Detect which cell encompasses the target text, then output its [x, y] center coordinate. 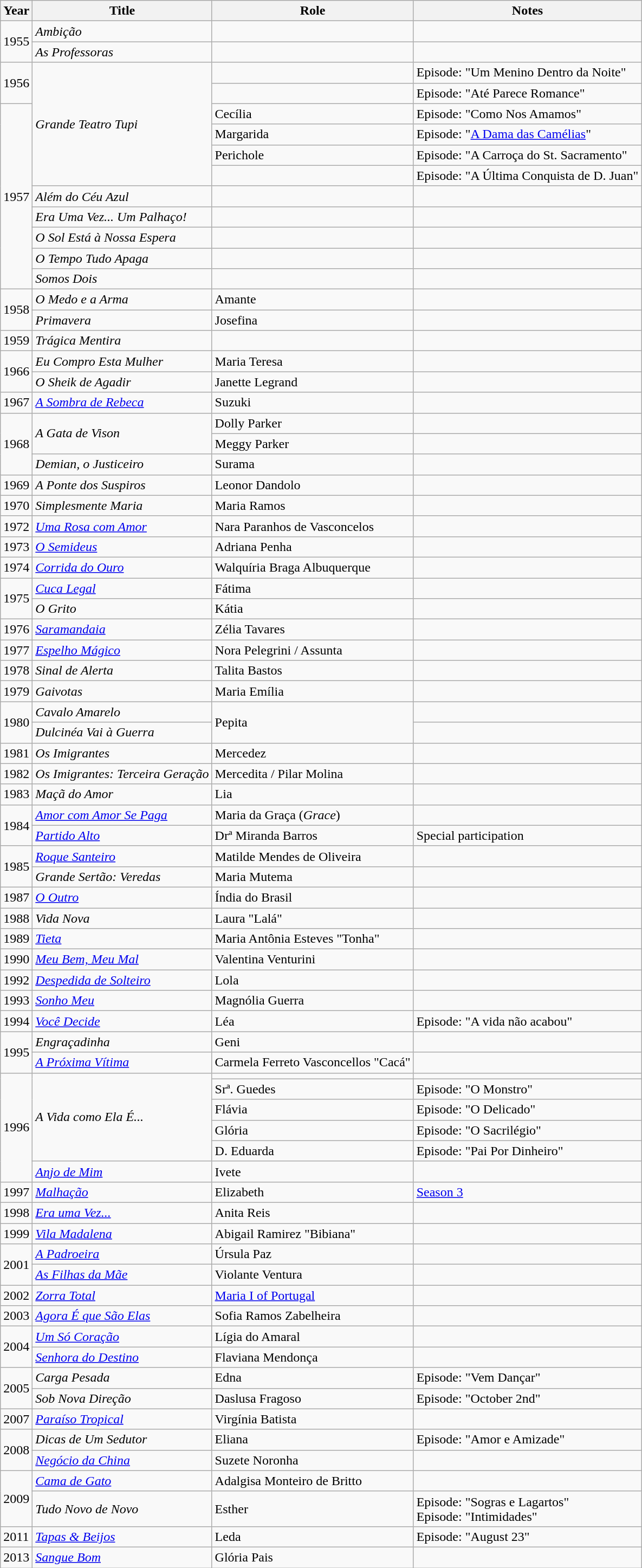
Eliana [313, 1440]
Flaviana Mendonça [313, 1357]
1989 [16, 939]
Flávia [313, 1110]
Fátima [313, 588]
Somos Dois [122, 279]
Year [16, 11]
2005 [16, 1388]
Notes [528, 11]
Ambição [122, 31]
1982 [16, 774]
Demian, o Justiceiro [122, 464]
Leda [313, 1537]
1958 [16, 310]
Glória Pais [313, 1557]
O Medo e a Arma [122, 300]
Corrida do Ouro [122, 567]
O Grito [122, 609]
Saramandaia [122, 630]
Despedida de Solteiro [122, 980]
1975 [16, 598]
Sinal de Alerta [122, 671]
1990 [16, 960]
1969 [16, 485]
Amor com Amor Se Paga [122, 815]
1981 [16, 753]
Tudo Novo de Novo [122, 1508]
Elizabeth [313, 1192]
Matilde Mendes de Oliveira [313, 856]
Laura "Lalá" [313, 918]
Úrsula Paz [313, 1254]
1959 [16, 341]
D. Eduarda [313, 1151]
Cecília [313, 114]
Era Uma Vez... Um Palhaço! [122, 217]
Episode: "Pai Por Dinheiro" [528, 1151]
Carga Pesada [122, 1378]
A Padroeira [122, 1254]
1993 [16, 1001]
Surama [313, 464]
Kátia [313, 609]
Glória [313, 1130]
Maçã do Amor [122, 794]
Paraíso Tropical [122, 1419]
Além do Céu Azul [122, 196]
O Outro [122, 897]
1968 [16, 444]
Trágica Mentira [122, 341]
1956 [16, 83]
1984 [16, 825]
Um Só Coração [122, 1337]
1996 [16, 1127]
1973 [16, 547]
A Próxima Vítima [122, 1062]
1979 [16, 691]
2013 [16, 1557]
Dulcinéa Vai à Guerra [122, 733]
Suzuki [313, 403]
Episode: "O Delicado" [528, 1110]
Dolly Parker [313, 423]
1955 [16, 42]
2007 [16, 1419]
Episode: "Amor e Amizade" [528, 1440]
Maria Emília [313, 691]
Magnólia Guerra [313, 1001]
Maria I of Portugal [313, 1295]
Maria da Graça (Grace) [313, 815]
Leonor Dandolo [313, 485]
Perichole [313, 155]
Lígia do Amaral [313, 1337]
1995 [16, 1052]
Espelho Mágico [122, 650]
Maria Ramos [313, 506]
Índia do Brasil [313, 897]
Episode: "Um Menino Dentro da Noite" [528, 73]
Edna [313, 1378]
Léa [313, 1021]
Episode: "Sogras e Lagartos"Episode: "Intimidades" [528, 1508]
O Sheik de Agadir [122, 382]
Walquíria Braga Albuquerque [313, 567]
Meu Bem, Meu Mal [122, 960]
Episode: "Vem Dançar" [528, 1378]
Tieta [122, 939]
Sonho Meu [122, 1001]
Episode: "Como Nos Amamos" [528, 114]
Episode: "October 2nd" [528, 1398]
Sob Nova Direção [122, 1398]
Primavera [122, 320]
1988 [16, 918]
Lola [313, 980]
Cavalo Amarelo [122, 712]
1976 [16, 630]
1998 [16, 1213]
Zorra Total [122, 1295]
Carmela Ferreto Vasconcellos "Cacá" [313, 1062]
Maria Antônia Esteves "Tonha" [313, 939]
1994 [16, 1021]
Partido Alto [122, 835]
1999 [16, 1234]
Srª. Guedes [313, 1089]
A Ponte dos Suspiros [122, 485]
Negócio da China [122, 1460]
Anjo de Mim [122, 1171]
Episode: "O Monstro" [528, 1089]
A Sombra de Rebeca [122, 403]
O Semideus [122, 547]
1974 [16, 567]
2011 [16, 1537]
Anita Reis [313, 1213]
Sofia Ramos Zabelheira [313, 1316]
Roque Santeiro [122, 856]
Era uma Vez... [122, 1213]
Cuca Legal [122, 588]
2003 [16, 1316]
O Tempo Tudo Apaga [122, 258]
Episode: "A vida não acabou" [528, 1021]
1997 [16, 1192]
2009 [16, 1499]
Episode: "A Carroça do St. Sacramento" [528, 155]
Engraçadinha [122, 1042]
2004 [16, 1347]
As Professoras [122, 52]
1978 [16, 671]
Os Imigrantes: Terceira Geração [122, 774]
Agora É que São Elas [122, 1316]
Uma Rosa com Amor [122, 526]
Vila Madalena [122, 1234]
Virgínia Batista [313, 1419]
1985 [16, 866]
Amante [313, 300]
Josefina [313, 320]
Eu Compro Esta Mulher [122, 361]
Tapas & Beijos [122, 1537]
Adalgisa Monteiro de Britto [313, 1481]
Special participation [528, 835]
Grande Sertão: Veredas [122, 877]
A Gata de Vison [122, 433]
Pepita [313, 722]
1957 [16, 196]
Geni [313, 1042]
Você Decide [122, 1021]
Episode: "A Dama das Camélias" [528, 134]
1967 [16, 403]
Violante Ventura [313, 1275]
Episode: "Até Parece Romance" [528, 93]
Suzete Noronha [313, 1460]
Simplesmente Maria [122, 506]
Mercedez [313, 753]
Daslusa Fragoso [313, 1398]
2002 [16, 1295]
2001 [16, 1265]
Season 3 [528, 1192]
Gaivotas [122, 691]
Maria Mutema [313, 877]
Janette Legrand [313, 382]
Mercedita / Pilar Molina [313, 774]
1980 [16, 722]
Episode: "August 23" [528, 1537]
Drª Miranda Barros [313, 835]
Malhação [122, 1192]
Zélia Tavares [313, 630]
A Vida como Ela É... [122, 1117]
Episode: "O Sacrilégio" [528, 1130]
Talita Bastos [313, 671]
Meggy Parker [313, 444]
1992 [16, 980]
Ivete [313, 1171]
Lia [313, 794]
2008 [16, 1450]
Cama de Gato [122, 1481]
Os Imigrantes [122, 753]
Episode: "A Última Conquista de D. Juan" [528, 176]
Nora Pelegrini / Assunta [313, 650]
Esther [313, 1508]
1987 [16, 897]
Title [122, 11]
1977 [16, 650]
Dicas de Um Sedutor [122, 1440]
Sangue Bom [122, 1557]
1972 [16, 526]
As Filhas da Mãe [122, 1275]
1966 [16, 372]
Valentina Venturini [313, 960]
Vida Nova [122, 918]
Maria Teresa [313, 361]
Senhora do Destino [122, 1357]
1983 [16, 794]
Adriana Penha [313, 547]
Role [313, 11]
1970 [16, 506]
Abigail Ramirez "Bibiana" [313, 1234]
O Sol Está à Nossa Espera [122, 237]
Grande Teatro Tupi [122, 124]
Margarida [313, 134]
Nara Paranhos de Vasconcelos [313, 526]
